Output the (x, y) coordinate of the center of the cell containing the given text.  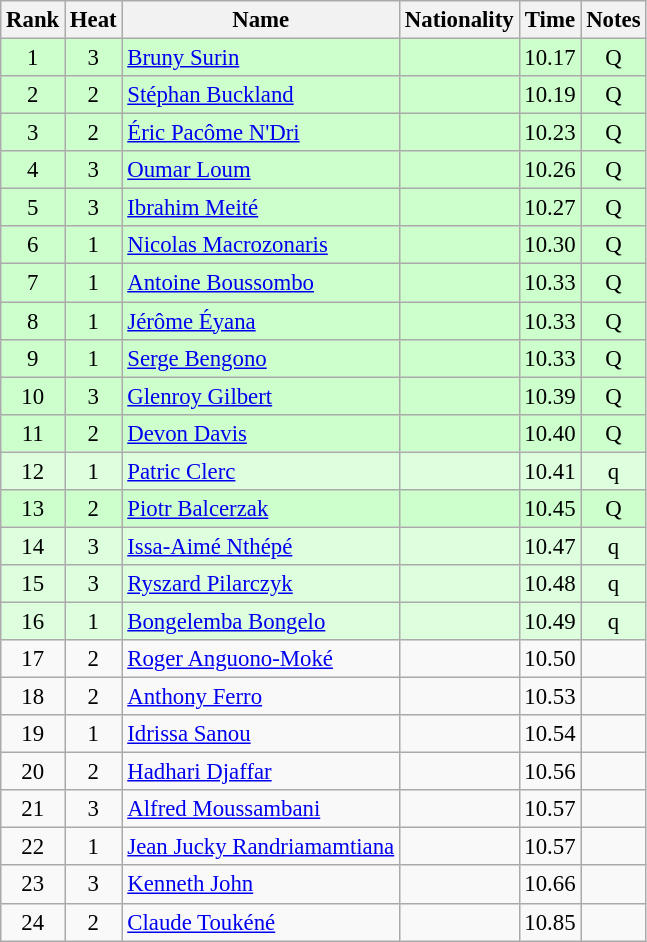
Jérôme Éyana (261, 321)
Rank (33, 20)
Time (550, 20)
Piotr Balcerzak (261, 509)
Bongelemba Bongelo (261, 621)
16 (33, 621)
Patric Clerc (261, 471)
19 (33, 734)
10.23 (550, 133)
7 (33, 283)
Issa-Aimé Nthépé (261, 546)
Nationality (460, 20)
10.19 (550, 95)
Alfred Moussambani (261, 809)
10.66 (550, 885)
10.17 (550, 58)
Éric Pacôme N'Dri (261, 133)
Kenneth John (261, 885)
11 (33, 433)
21 (33, 809)
Notes (614, 20)
10.48 (550, 584)
8 (33, 321)
14 (33, 546)
22 (33, 847)
10.40 (550, 433)
24 (33, 922)
10.41 (550, 471)
Antoine Boussombo (261, 283)
Oumar Loum (261, 170)
17 (33, 659)
10.26 (550, 170)
10.45 (550, 509)
Name (261, 20)
10.39 (550, 396)
10.53 (550, 697)
Heat (94, 20)
Ryszard Pilarczyk (261, 584)
23 (33, 885)
Ibrahim Meité (261, 208)
Idrissa Sanou (261, 734)
5 (33, 208)
Roger Anguono-Moké (261, 659)
10.56 (550, 772)
18 (33, 697)
Serge Bengono (261, 358)
Claude Toukéné (261, 922)
Anthony Ferro (261, 697)
12 (33, 471)
10.49 (550, 621)
10.30 (550, 245)
10.50 (550, 659)
4 (33, 170)
Hadhari Djaffar (261, 772)
Devon Davis (261, 433)
20 (33, 772)
Bruny Surin (261, 58)
10.27 (550, 208)
10 (33, 396)
Stéphan Buckland (261, 95)
Glenroy Gilbert (261, 396)
10.85 (550, 922)
9 (33, 358)
13 (33, 509)
10.47 (550, 546)
Nicolas Macrozonaris (261, 245)
6 (33, 245)
10.54 (550, 734)
Jean Jucky Randriamamtiana (261, 847)
15 (33, 584)
